Return the (X, Y) coordinate for the center point of the cell that contains the specified text.  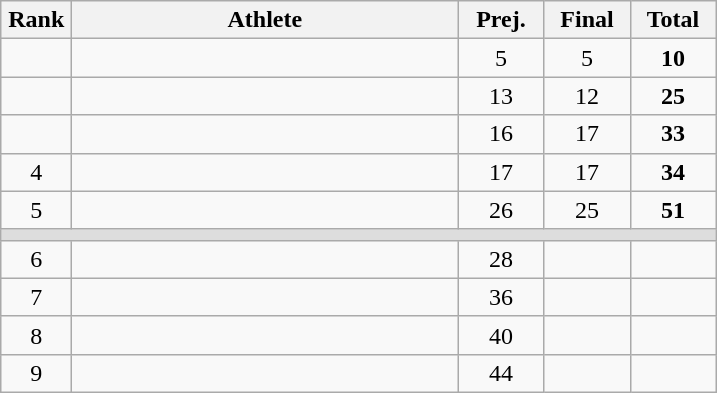
13 (501, 96)
4 (36, 172)
10 (673, 58)
Total (673, 20)
6 (36, 259)
9 (36, 373)
40 (501, 335)
Athlete (265, 20)
51 (673, 210)
44 (501, 373)
28 (501, 259)
8 (36, 335)
34 (673, 172)
36 (501, 297)
Final (587, 20)
Prej. (501, 20)
7 (36, 297)
Rank (36, 20)
33 (673, 134)
26 (501, 210)
16 (501, 134)
12 (587, 96)
